Return the [X, Y] coordinate for the center point of the cell that contains the specified text.  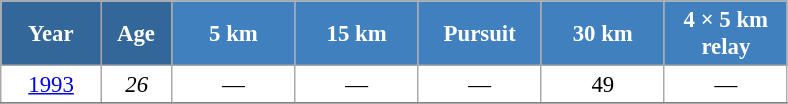
Age [136, 34]
15 km [356, 34]
26 [136, 85]
Pursuit [480, 34]
5 km [234, 34]
4 × 5 km relay [726, 34]
Year [52, 34]
49 [602, 85]
1993 [52, 85]
30 km [602, 34]
